Search for the cell housing the specified text and yield its [x, y] center coordinate. 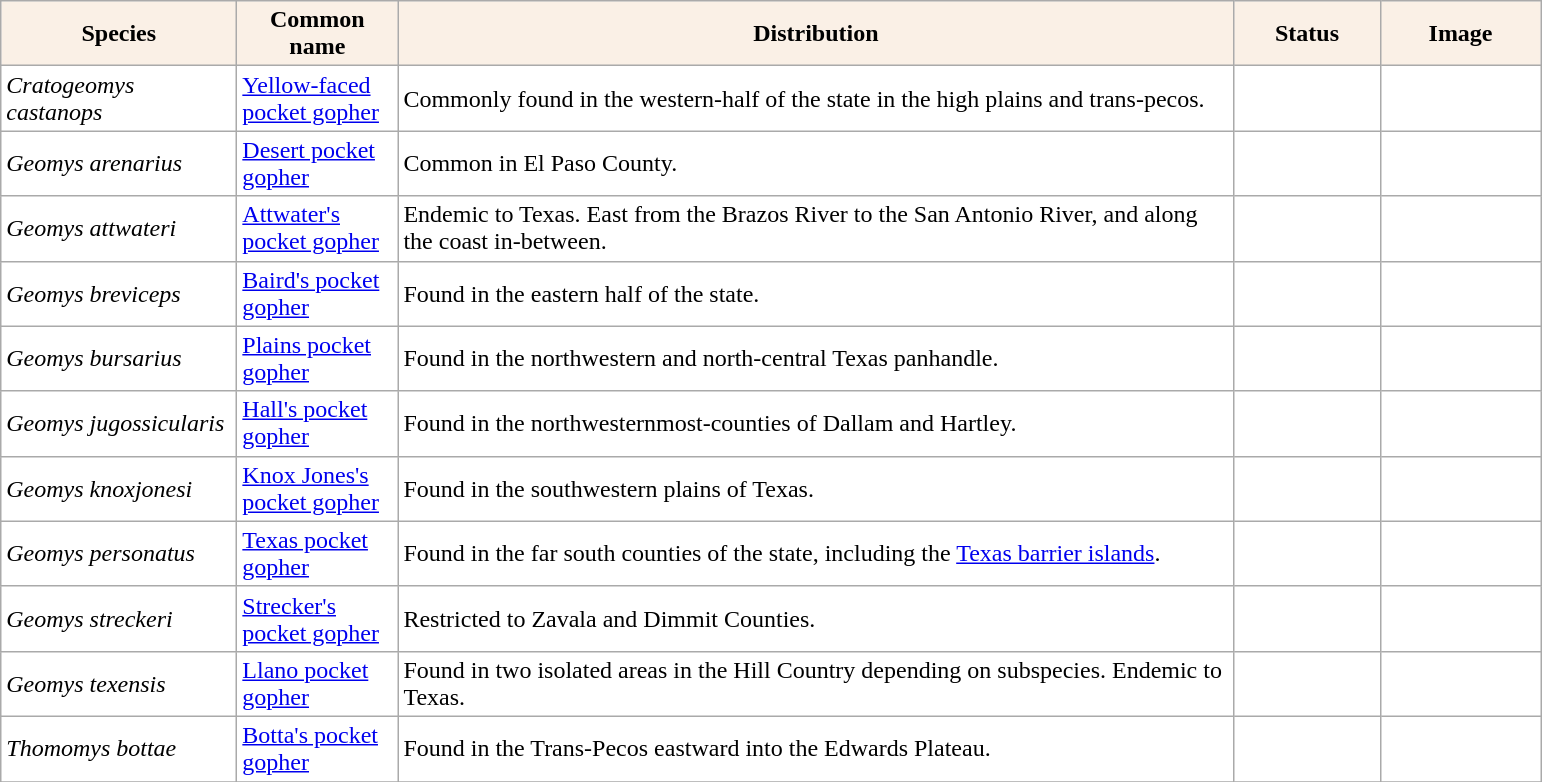
Geomys streckeri [119, 618]
Restricted to Zavala and Dimmit Counties. [816, 618]
Found in two isolated areas in the Hill Country depending on subspecies. Endemic to Texas. [816, 684]
Geomys texensis [119, 684]
Geomys personatus [119, 554]
Found in the southwestern plains of Texas. [816, 488]
Thomomys bottae [119, 748]
Strecker's pocket gopher [318, 618]
Geomys bursarius [119, 358]
Geomys breviceps [119, 294]
Baird's pocket gopher [318, 294]
Found in the northwesternmost-counties of Dallam and Hartley. [816, 424]
Plains pocket gopher [318, 358]
Knox Jones's pocket gopher [318, 488]
Image [1460, 34]
Found in the far south counties of the state, including the Texas barrier islands. [816, 554]
Desert pocket gopher [318, 164]
Hall's pocket gopher [318, 424]
Geomys knoxjonesi [119, 488]
Found in the northwestern and north-central Texas panhandle. [816, 358]
Found in the Trans-Pecos eastward into the Edwards Plateau. [816, 748]
Yellow-faced pocket gopher [318, 98]
Endemic to Texas. East from the Brazos River to the San Antonio River, and along the coast in-between. [816, 228]
Common name [318, 34]
Geomys arenarius [119, 164]
Llano pocket gopher [318, 684]
Cratogeomys castanops [119, 98]
Common in El Paso County. [816, 164]
Attwater's pocket gopher [318, 228]
Botta's pocket gopher [318, 748]
Geomys jugossicularis [119, 424]
Species [119, 34]
Texas pocket gopher [318, 554]
Distribution [816, 34]
Commonly found in the western-half of the state in the high plains and trans-pecos. [816, 98]
Geomys attwateri [119, 228]
Found in the eastern half of the state. [816, 294]
Status [1307, 34]
